Identify which cell holds the provided text, then report its (x, y) central coordinate. 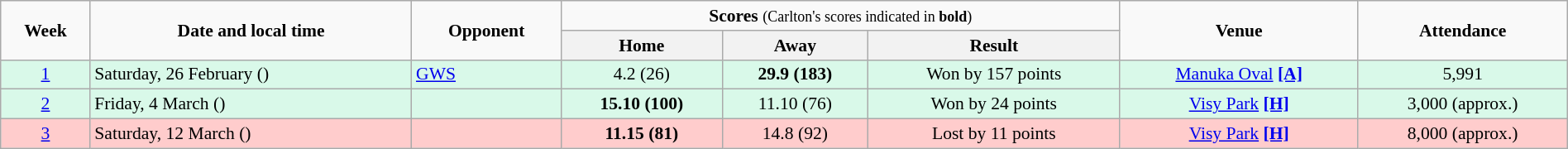
Scores (Carlton's scores indicated in bold) (840, 16)
Result (994, 46)
Lost by 11 points (994, 134)
Away (795, 46)
8,000 (approx.) (1462, 134)
Won by 24 points (994, 104)
14.8 (92) (795, 134)
Saturday, 26 February () (251, 74)
2 (46, 104)
Saturday, 12 March () (251, 134)
Venue (1239, 30)
15.10 (100) (642, 104)
5,991 (1462, 74)
11.10 (76) (795, 104)
11.15 (81) (642, 134)
Week (46, 30)
4.2 (26) (642, 74)
Date and local time (251, 30)
3 (46, 134)
Won by 157 points (994, 74)
29.9 (183) (795, 74)
GWS (486, 74)
Friday, 4 March () (251, 104)
Home (642, 46)
3,000 (approx.) (1462, 104)
Manuka Oval [A] (1239, 74)
Attendance (1462, 30)
Opponent (486, 30)
1 (46, 74)
